Find where the given text appears and provide that cell's center as (x, y) coordinate. 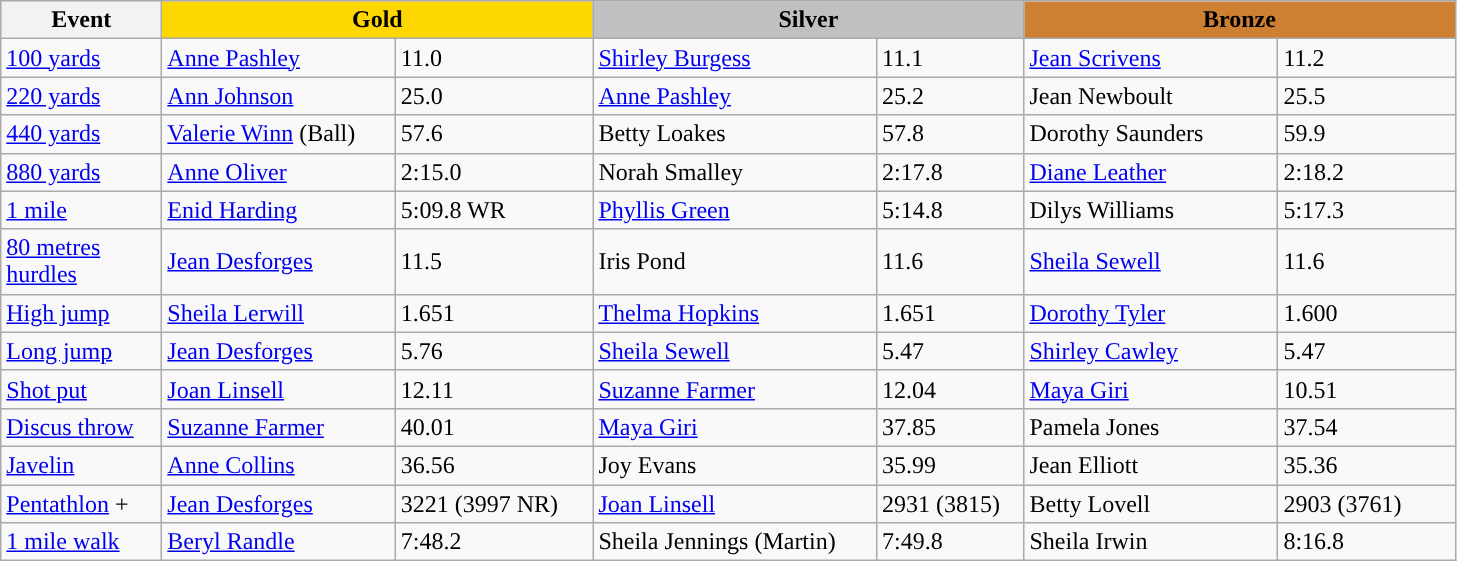
59.9 (1366, 134)
Iris Pond (735, 262)
1 mile (82, 210)
Javelin (82, 465)
Anne Collins (278, 465)
2931 (3815) (950, 503)
Phyllis Green (735, 210)
Shirley Burgess (735, 58)
Gold (378, 20)
1 mile walk (82, 542)
Dilys Williams (1151, 210)
Shirley Cawley (1151, 351)
12.04 (950, 389)
5:14.8 (950, 210)
25.2 (950, 96)
11.1 (950, 58)
Shot put (82, 389)
Pentathlon + (82, 503)
Long jump (82, 351)
1.600 (1366, 313)
Betty Loakes (735, 134)
Sheila Jennings (Martin) (735, 542)
7:49.8 (950, 542)
Thelma Hopkins (735, 313)
880 yards (82, 172)
440 yards (82, 134)
Event (82, 20)
Sheila Lerwill (278, 313)
2:17.8 (950, 172)
2:15.0 (494, 172)
Diane Leather (1151, 172)
Ann Johnson (278, 96)
Joy Evans (735, 465)
2:18.2 (1366, 172)
80 metres hurdles (82, 262)
37.54 (1366, 427)
35.99 (950, 465)
Anne Oliver (278, 172)
Betty Lovell (1151, 503)
7:48.2 (494, 542)
Dorothy Tyler (1151, 313)
100 yards (82, 58)
Discus throw (82, 427)
35.36 (1366, 465)
High jump (82, 313)
5:09.8 WR (494, 210)
Jean Newboult (1151, 96)
11.2 (1366, 58)
Norah Smalley (735, 172)
57.6 (494, 134)
12.11 (494, 389)
Silver (808, 20)
10.51 (1366, 389)
Jean Scrivens (1151, 58)
5.76 (494, 351)
Valerie Winn (Ball) (278, 134)
11.5 (494, 262)
11.0 (494, 58)
Enid Harding (278, 210)
Bronze (1240, 20)
25.5 (1366, 96)
8:16.8 (1366, 542)
Dorothy Saunders (1151, 134)
Sheila Irwin (1151, 542)
5:17.3 (1366, 210)
2903 (3761) (1366, 503)
25.0 (494, 96)
40.01 (494, 427)
3221 (3997 NR) (494, 503)
Pamela Jones (1151, 427)
Beryl Randle (278, 542)
57.8 (950, 134)
36.56 (494, 465)
Jean Elliott (1151, 465)
220 yards (82, 96)
37.85 (950, 427)
